Return [X, Y] of the center of cell containing provided text 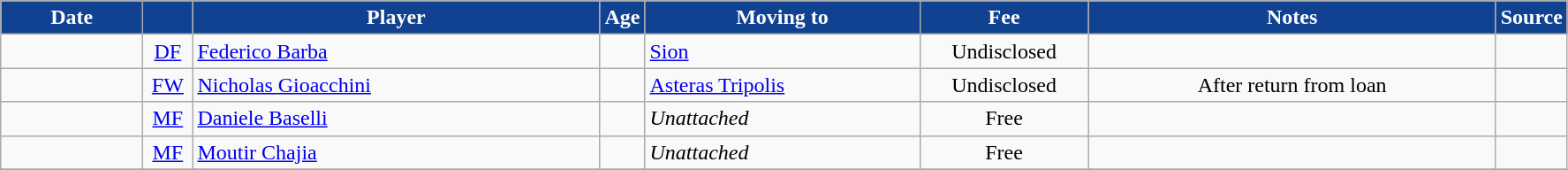
Moving to [783, 18]
Fee [1004, 18]
Moutir Chajia [396, 152]
DF [168, 51]
Player [396, 18]
After return from loan [1292, 85]
Daniele Baselli [396, 119]
FW [168, 85]
Federico Barba [396, 51]
Source [1532, 18]
Asteras Tripolis [783, 85]
Nicholas Gioacchini [396, 85]
Date [72, 18]
Age [622, 18]
Sion [783, 51]
Notes [1292, 18]
